Scan for the cell matching the given text and deliver its (X, Y) coordinate at center. 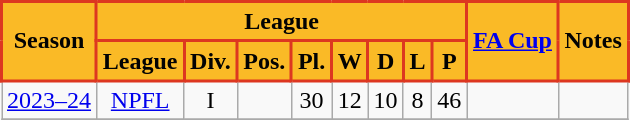
Pos. (264, 61)
2023–24 (50, 100)
30 (312, 100)
8 (418, 100)
12 (350, 100)
D (386, 61)
10 (386, 100)
Notes (593, 42)
Season (50, 42)
P (450, 61)
FA Cup (512, 42)
NPFL (140, 100)
46 (450, 100)
L (418, 61)
Div. (210, 61)
Pl. (312, 61)
W (350, 61)
I (210, 100)
